Locate the cell with the specified text and output its [X, Y] center coordinate. 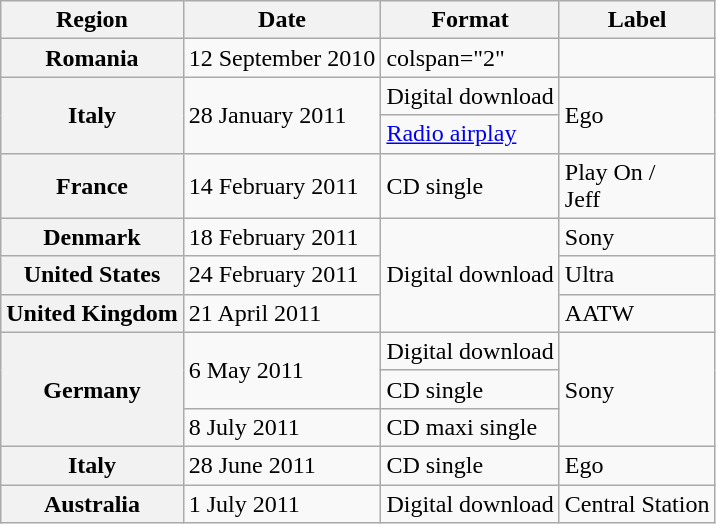
Date [282, 20]
Romania [92, 58]
Germany [92, 389]
Label [637, 20]
18 February 2011 [282, 237]
6 May 2011 [282, 370]
Central Station [637, 503]
12 September 2010 [282, 58]
Australia [92, 503]
CD maxi single [470, 427]
Play On / Jeff [637, 186]
21 April 2011 [282, 313]
Ultra [637, 275]
14 February 2011 [282, 186]
United States [92, 275]
24 February 2011 [282, 275]
28 January 2011 [282, 115]
8 July 2011 [282, 427]
AATW [637, 313]
Denmark [92, 237]
Format [470, 20]
28 June 2011 [282, 465]
colspan="2" [470, 58]
Radio airplay [470, 134]
1 July 2011 [282, 503]
United Kingdom [92, 313]
Region [92, 20]
France [92, 186]
